Output the [x, y] coordinate of the center of the cell containing the given text.  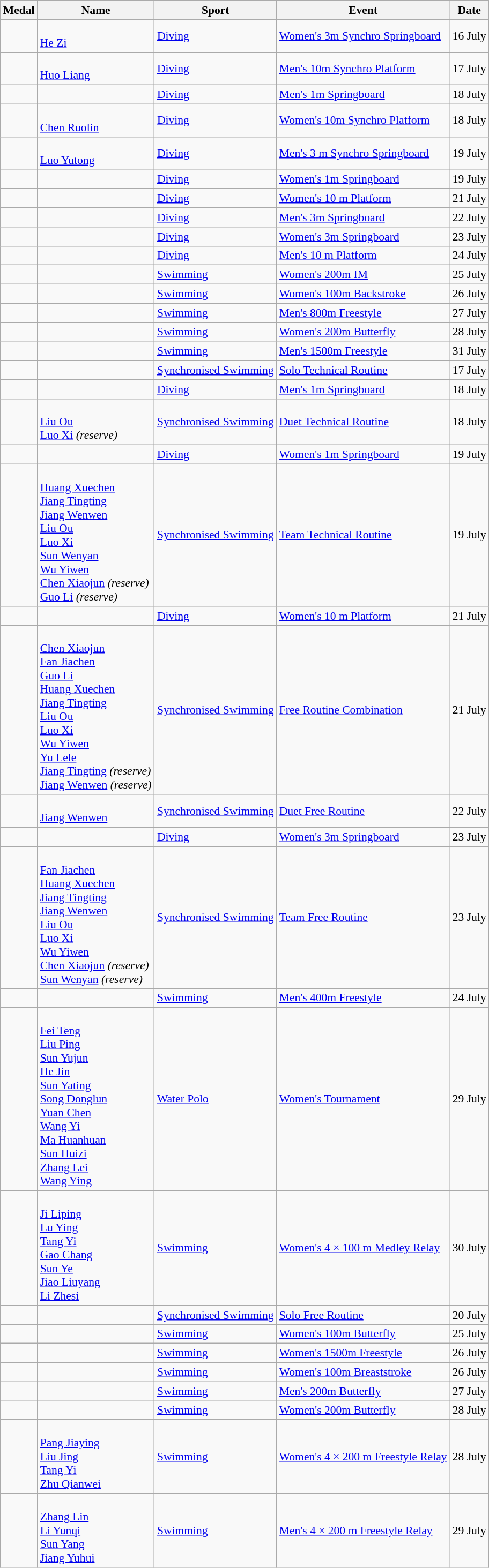
Women's 4 × 100 m Medley Relay [364, 1248]
Ji LipingLu YingTang YiGao ChangSun YeJiao LiuyangLi Zhesi [96, 1248]
Duet Technical Routine [364, 422]
Event [364, 10]
Name [96, 10]
Liu OuLuo Xi (reserve) [96, 422]
He Zi [96, 36]
Women's 100m Breaststroke [364, 1372]
Sport [216, 10]
Pang JiayingLiu JingTang YiZhu Qianwei [96, 1457]
Chen Ruolin [96, 121]
Fei TengLiu PingSun YujunHe JinSun YatingSong DonglunYuan ChenWang YiMa HuanhuanSun HuiziZhang LeiWang Ying [96, 1099]
Men's 3m Springboard [364, 217]
Men's 200m Butterfly [364, 1391]
16 July [470, 36]
Team Free Routine [364, 917]
30 July [470, 1248]
20 July [470, 1315]
Zhang LinLi YunqiSun YangJiang Yuhui [96, 1531]
Women's 1500m Freestyle [364, 1353]
Men's 10m Synchro Platform [364, 69]
31 July [470, 351]
Team Technical Routine [364, 536]
Jiang Wenwen [96, 811]
Women's Tournament [364, 1099]
Women's 10m Synchro Platform [364, 121]
Free Routine Combination [364, 710]
Medal [19, 10]
Men's 3 m Synchro Springboard [364, 153]
Women's 3m Synchro Springboard [364, 36]
Water Polo [216, 1099]
Huo Liang [96, 69]
Men's 10 m Platform [364, 256]
Solo Technical Routine [364, 370]
Women's 200m IM [364, 275]
Luo Yutong [96, 153]
Duet Free Routine [364, 811]
Chen XiaojunFan JiachenGuo LiHuang XuechenJiang TingtingLiu OuLuo XiWu YiwenYu LeleJiang Tingting (reserve)Jiang Wenwen (reserve) [96, 710]
Men's 400m Freestyle [364, 998]
Women's 100m Backstroke [364, 294]
Women's 100m Butterfly [364, 1334]
Solo Free Routine [364, 1315]
Huang XuechenJiang TingtingJiang WenwenLiu OuLuo XiSun WenyanWu YiwenChen Xiaojun (reserve)Guo Li (reserve) [96, 536]
Fan JiachenHuang XuechenJiang TingtingJiang WenwenLiu OuLuo XiWu YiwenChen Xiaojun (reserve)Sun Wenyan (reserve) [96, 917]
Women's 4 × 200 m Freestyle Relay [364, 1457]
Date [470, 10]
Men's 1500m Freestyle [364, 351]
Men's 4 × 200 m Freestyle Relay [364, 1531]
Men's 800m Freestyle [364, 313]
